Pinpoint the cell where the given text exists, returning its [X, Y] midpoint coordinate. 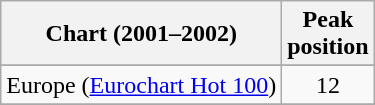
Peakposition [328, 34]
12 [328, 85]
Europe (Eurochart Hot 100) [142, 85]
Chart (2001–2002) [142, 34]
